From the cell containing the given text, extract its center point as (X, Y) coordinate. 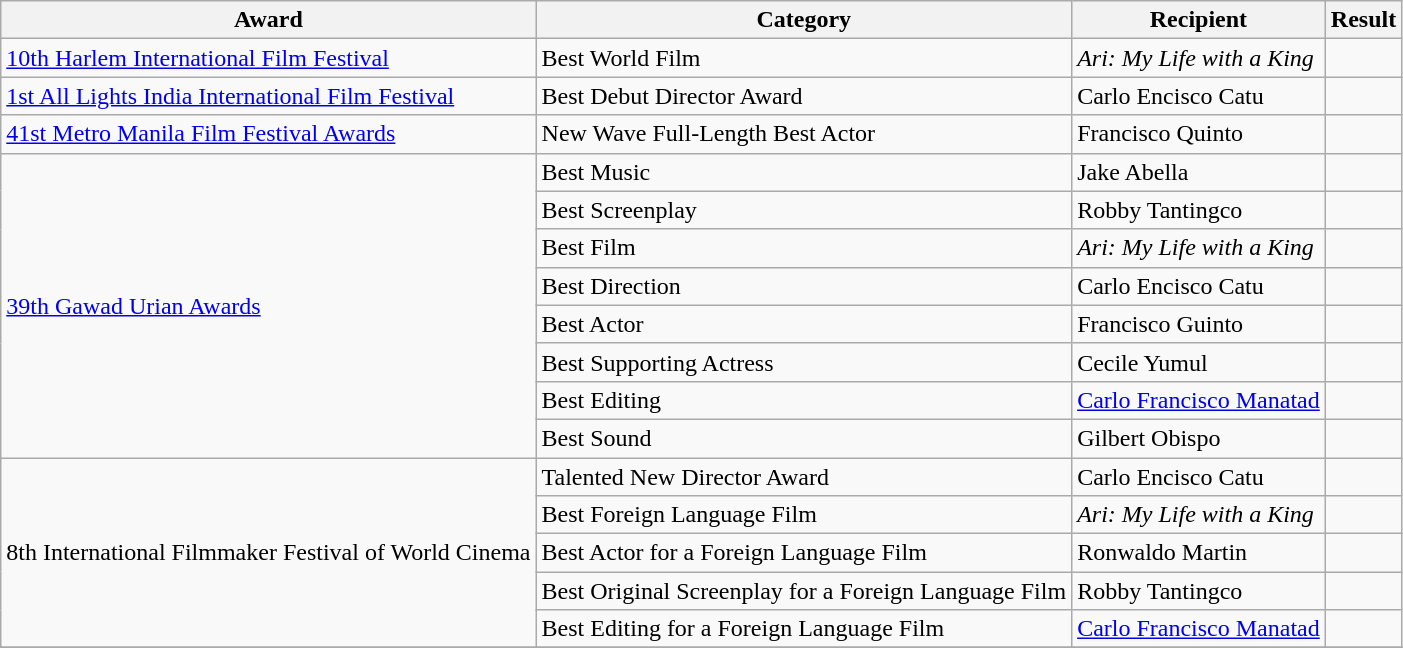
Best World Film (804, 58)
Best Film (804, 248)
41st Metro Manila Film Festival Awards (268, 134)
Jake Abella (1199, 172)
Francisco Quinto (1199, 134)
8th International Filmmaker Festival of World Cinema (268, 553)
New Wave Full-Length Best Actor (804, 134)
Category (804, 20)
Best Editing (804, 400)
1st All Lights India International Film Festival (268, 96)
Best Supporting Actress (804, 362)
Talented New Director Award (804, 477)
Ronwaldo Martin (1199, 553)
Best Debut Director Award (804, 96)
Francisco Guinto (1199, 324)
Best Music (804, 172)
10th Harlem International Film Festival (268, 58)
Best Actor (804, 324)
Recipient (1199, 20)
Cecile Yumul (1199, 362)
Best Original Screenplay for a Foreign Language Film (804, 591)
Best Sound (804, 438)
Best Direction (804, 286)
Best Foreign Language Film (804, 515)
Award (268, 20)
39th Gawad Urian Awards (268, 305)
Result (1363, 20)
Best Screenplay (804, 210)
Gilbert Obispo (1199, 438)
Best Editing for a Foreign Language Film (804, 629)
Best Actor for a Foreign Language Film (804, 553)
